Output the [X, Y] coordinate of the center of the cell containing the given text.  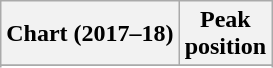
Peakposition [225, 34]
Chart (2017–18) [90, 34]
